Find where the given text appears and provide that cell's center as [X, Y] coordinate. 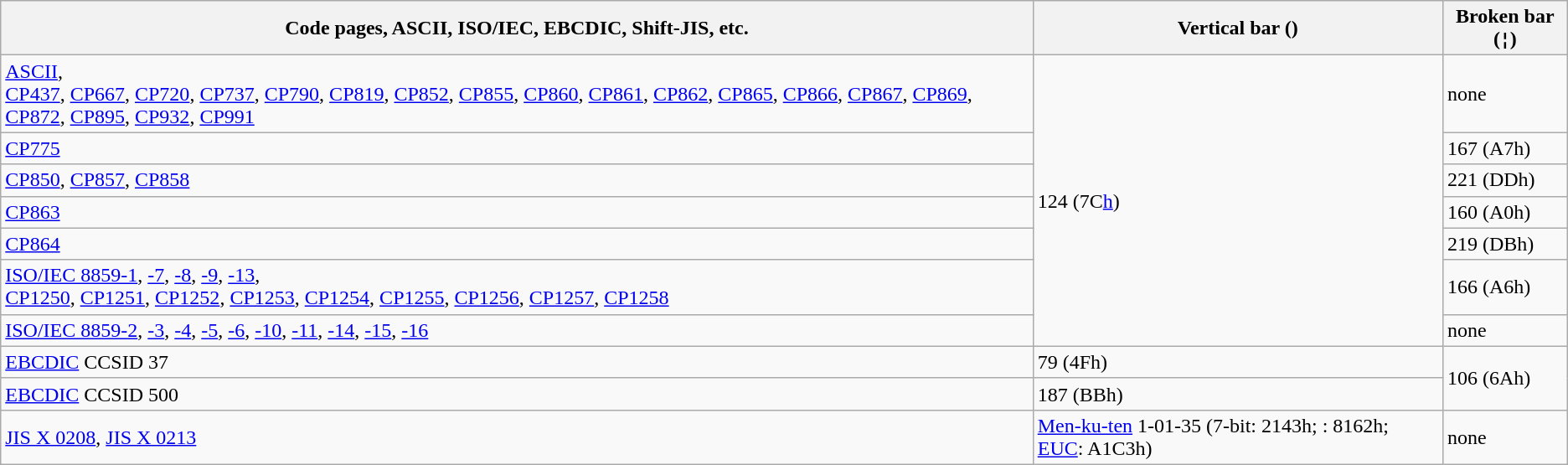
ASCII,CP437, CP667, CP720, CP737, CP790, CP819, CP852, CP855, CP860, CP861, CP862, CP865, CP866, CP867, CP869, CP872, CP895, CP932, CP991 [517, 94]
ISO/IEC 8859-1, -7, -8, -9, -13,CP1250, CP1251, CP1252, CP1253, CP1254, CP1255, CP1256, CP1257, CP1258 [517, 287]
221 (DDh) [1504, 180]
CP850, CP857, CP858 [517, 180]
124 (7Ch) [1238, 201]
EBCDIC CCSID 37 [517, 362]
166 (A6h) [1504, 287]
79 (4Fh) [1238, 362]
CP863 [517, 212]
106 (6Ah) [1504, 378]
160 (A0h) [1504, 212]
Vertical bar () [1238, 28]
219 (DBh) [1504, 244]
Code pages, ASCII, ISO/IEC, EBCDIC, Shift-JIS, etc. [517, 28]
CP775 [517, 148]
ISO/IEC 8859-2, -3, -4, -5, -6, -10, -11, -14, -15, -16 [517, 330]
187 (BBh) [1238, 394]
Broken bar (¦) [1504, 28]
167 (A7h) [1504, 148]
CP864 [517, 244]
EBCDIC CCSID 500 [517, 394]
JIS X 0208, JIS X 0213 [517, 437]
Men-ku-ten 1-01-35 (7-bit: 2143h; : 8162h; EUC: A1C3h) [1238, 437]
